Provide the [X, Y] coordinate of the cell's center where the given text is located.  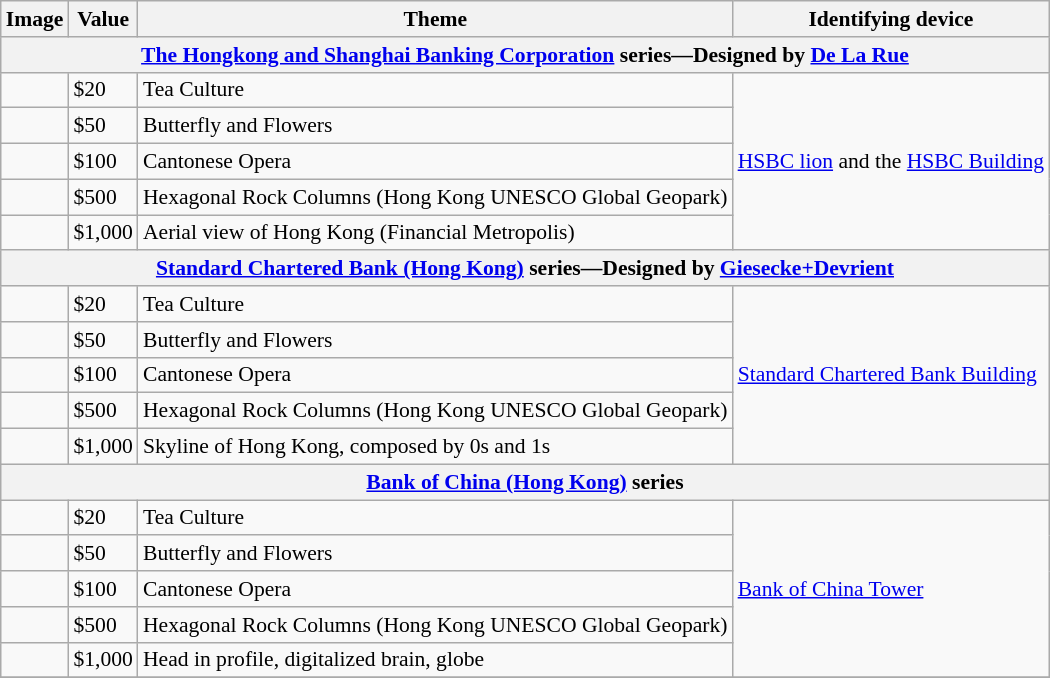
Theme [436, 19]
Image [35, 19]
Identifying device [892, 19]
Skyline of Hong Kong, composed by 0s and 1s [436, 447]
Standard Chartered Bank Building [892, 375]
The Hongkong and Shanghai Banking Corporation series—Designed by De La Rue [525, 55]
Aerial view of Hong Kong (Financial Metropolis) [436, 233]
Value [102, 19]
Head in profile, digitalized brain, globe [436, 660]
Standard Chartered Bank (Hong Kong) series—Designed by Giesecke+Devrient [525, 269]
Bank of China Tower [892, 589]
HSBC lion and the HSBC Building [892, 161]
Bank of China (Hong Kong) series [525, 482]
